Return [x, y] of the center of cell containing provided text 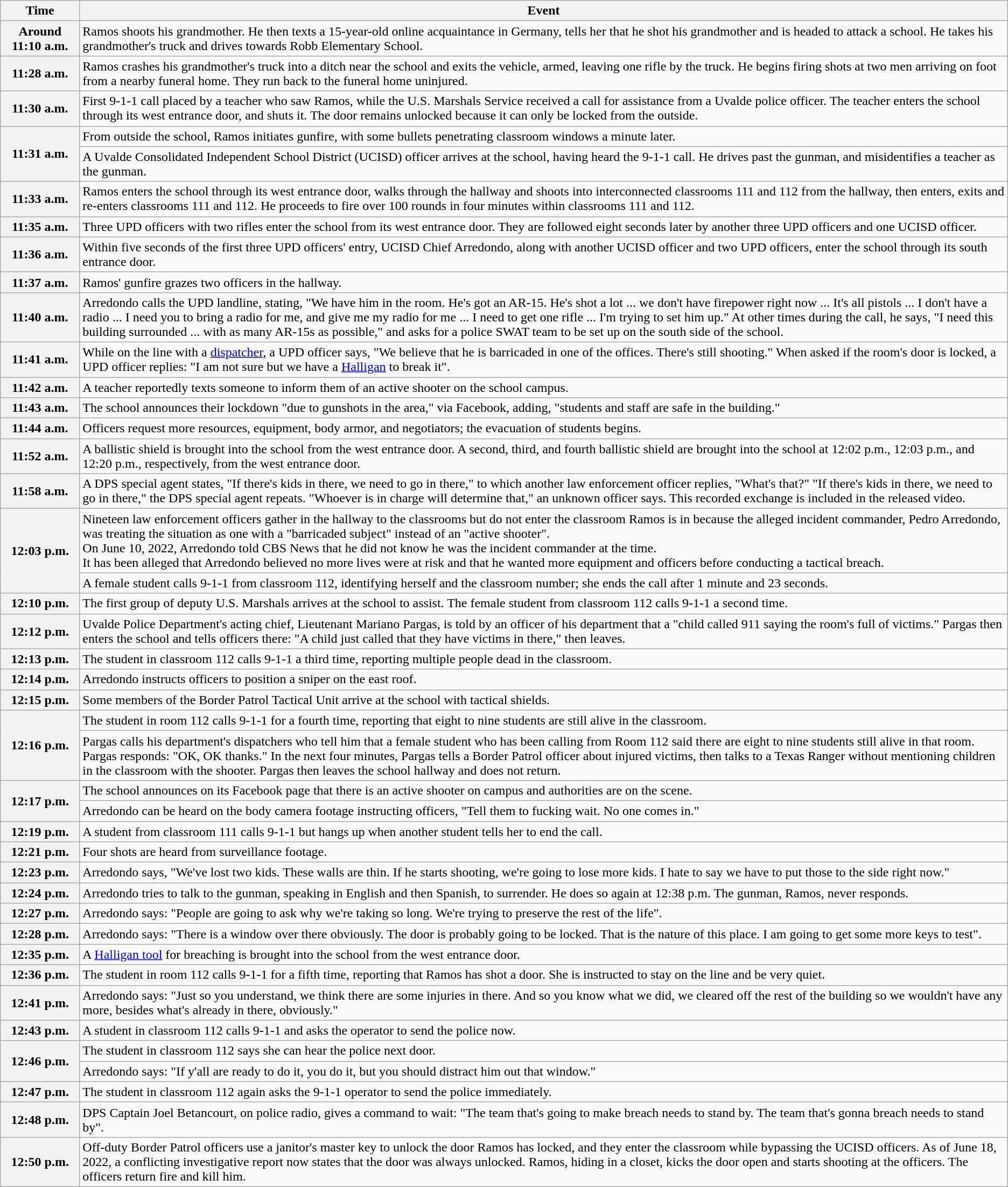
A teacher reportedly texts someone to inform them of an active shooter on the school campus. [544, 387]
12:17 p.m. [40, 800]
Around 11:10 a.m. [40, 39]
12:19 p.m. [40, 832]
11:52 a.m. [40, 456]
12:16 p.m. [40, 745]
Arredondo instructs officers to position a sniper on the east roof. [544, 679]
12:35 p.m. [40, 954]
11:35 a.m. [40, 227]
11:33 a.m. [40, 199]
12:47 p.m. [40, 1092]
12:14 p.m. [40, 679]
The student in classroom 112 again asks the 9-1-1 operator to send the police immediately. [544, 1092]
12:12 p.m. [40, 631]
A student in classroom 112 calls 9-1-1 and asks the operator to send the police now. [544, 1030]
The student in classroom 112 says she can hear the police next door. [544, 1051]
11:30 a.m. [40, 109]
11:31 a.m. [40, 154]
12:23 p.m. [40, 873]
Ramos' gunfire grazes two officers in the hallway. [544, 282]
The student in classroom 112 calls 9-1-1 a third time, reporting multiple people dead in the classroom. [544, 659]
Arredondo says: "People are going to ask why we're taking so long. We're trying to preserve the rest of the life". [544, 914]
Time [40, 11]
12:10 p.m. [40, 603]
The student in room 112 calls 9-1-1 for a fourth time, reporting that eight to nine students are still alive in the classroom. [544, 720]
12:24 p.m. [40, 893]
11:58 a.m. [40, 491]
12:21 p.m. [40, 852]
Arredondo can be heard on the body camera footage instructing officers, "Tell them to fucking wait. No one comes in." [544, 811]
11:41 a.m. [40, 360]
12:50 p.m. [40, 1162]
A student from classroom 111 calls 9-1-1 but hangs up when another student tells her to end the call. [544, 832]
11:37 a.m. [40, 282]
11:44 a.m. [40, 429]
12:46 p.m. [40, 1061]
The school announces on its Facebook page that there is an active shooter on campus and authorities are on the scene. [544, 790]
Some members of the Border Patrol Tactical Unit arrive at the school with tactical shields. [544, 700]
Four shots are heard from surveillance footage. [544, 852]
11:43 a.m. [40, 408]
Event [544, 11]
The first group of deputy U.S. Marshals arrives at the school to assist. The female student from classroom 112 calls 9-1-1 a second time. [544, 603]
Arredondo says: "If y'all are ready to do it, you do it, but you should distract him out that window." [544, 1071]
12:48 p.m. [40, 1120]
12:03 p.m. [40, 551]
11:40 a.m. [40, 317]
Officers request more resources, equipment, body armor, and negotiators; the evacuation of students begins. [544, 429]
12:36 p.m. [40, 975]
12:43 p.m. [40, 1030]
12:27 p.m. [40, 914]
11:36 a.m. [40, 254]
11:42 a.m. [40, 387]
A Halligan tool for breaching is brought into the school from the west entrance door. [544, 954]
The school announces their lockdown "due to gunshots in the area," via Facebook, adding, "students and staff are safe in the building." [544, 408]
11:28 a.m. [40, 73]
A female student calls 9-1-1 from classroom 112, identifying herself and the classroom number; she ends the call after 1 minute and 23 seconds. [544, 583]
12:28 p.m. [40, 934]
The student in room 112 calls 9-1-1 for a fifth time, reporting that Ramos has shot a door. She is instructed to stay on the line and be very quiet. [544, 975]
12:13 p.m. [40, 659]
12:41 p.m. [40, 1002]
12:15 p.m. [40, 700]
From outside the school, Ramos initiates gunfire, with some bullets penetrating classroom windows a minute later. [544, 136]
